Detect which cell encompasses the target text, then output its (x, y) center coordinate. 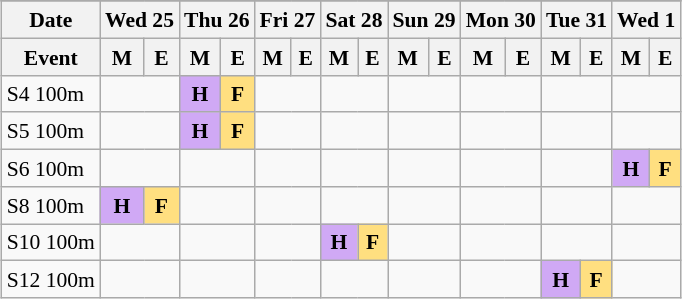
S12 100m (51, 280)
S4 100m (51, 94)
Mon 30 (501, 20)
Fri 27 (288, 20)
Event (51, 56)
S10 100m (51, 242)
Date (51, 20)
S8 100m (51, 204)
Tue 31 (576, 20)
S6 100m (51, 168)
Wed 1 (646, 20)
Thu 26 (217, 20)
Sat 28 (354, 20)
S5 100m (51, 130)
Wed 25 (140, 20)
Sun 29 (424, 20)
